Pinpoint the cell where the given text exists, returning its [x, y] midpoint coordinate. 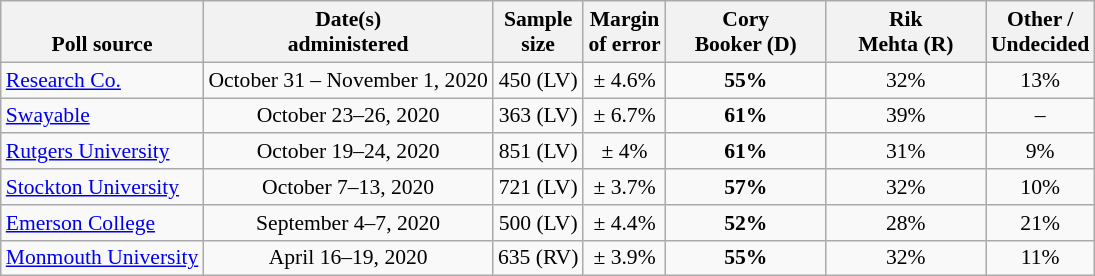
RikMehta (R) [906, 32]
± 4.6% [624, 80]
± 6.7% [624, 116]
57% [746, 187]
Research Co. [102, 80]
450 (LV) [538, 80]
± 3.9% [624, 258]
September 4–7, 2020 [348, 223]
Other /Undecided [1040, 32]
Stockton University [102, 187]
Marginof error [624, 32]
21% [1040, 223]
Emerson College [102, 223]
Rutgers University [102, 152]
October 31 – November 1, 2020 [348, 80]
– [1040, 116]
± 3.7% [624, 187]
April 16–19, 2020 [348, 258]
31% [906, 152]
851 (LV) [538, 152]
10% [1040, 187]
52% [746, 223]
Monmouth University [102, 258]
Date(s)administered [348, 32]
October 7–13, 2020 [348, 187]
± 4.4% [624, 223]
CoryBooker (D) [746, 32]
39% [906, 116]
Poll source [102, 32]
Swayable [102, 116]
635 (RV) [538, 258]
500 (LV) [538, 223]
363 (LV) [538, 116]
Samplesize [538, 32]
11% [1040, 258]
28% [906, 223]
October 23–26, 2020 [348, 116]
9% [1040, 152]
October 19–24, 2020 [348, 152]
± 4% [624, 152]
721 (LV) [538, 187]
13% [1040, 80]
